Determine the [X, Y] coordinate at the center of the cell enclosing the given text.  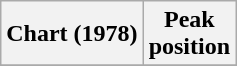
Peakposition [189, 34]
Chart (1978) [72, 34]
